Output the [X, Y] coordinate of the center of the cell containing the given text.  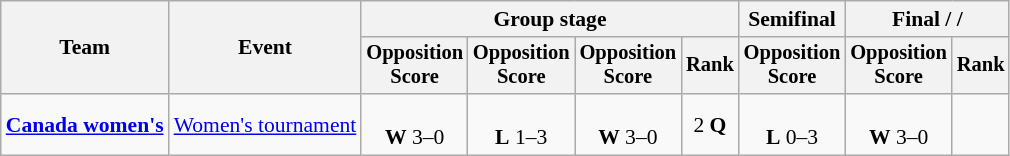
Canada women's [85, 124]
Final / / [927, 19]
L 1–3 [522, 124]
L 0–3 [792, 124]
2 Q [710, 124]
Team [85, 48]
Women's tournament [266, 124]
Event [266, 48]
Group stage [550, 19]
Semifinal [792, 19]
